Scan for the cell matching the given text and deliver its [X, Y] coordinate at center. 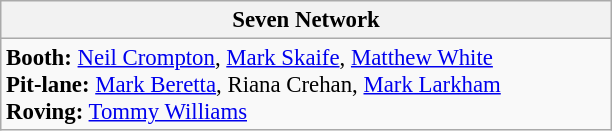
Seven Network [306, 20]
Booth: Neil Crompton, Mark Skaife, Matthew WhitePit-lane: Mark Beretta, Riana Crehan, Mark LarkhamRoving: Tommy Williams [306, 85]
